For the text-containing cell, return its midpoint in (X, Y) coordinate format. 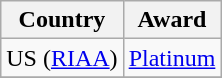
Country (62, 20)
Award (172, 20)
Platinum (172, 58)
US (RIAA) (62, 58)
